Capture the cell that displays the provided text and extract its [X, Y] central coordinate. 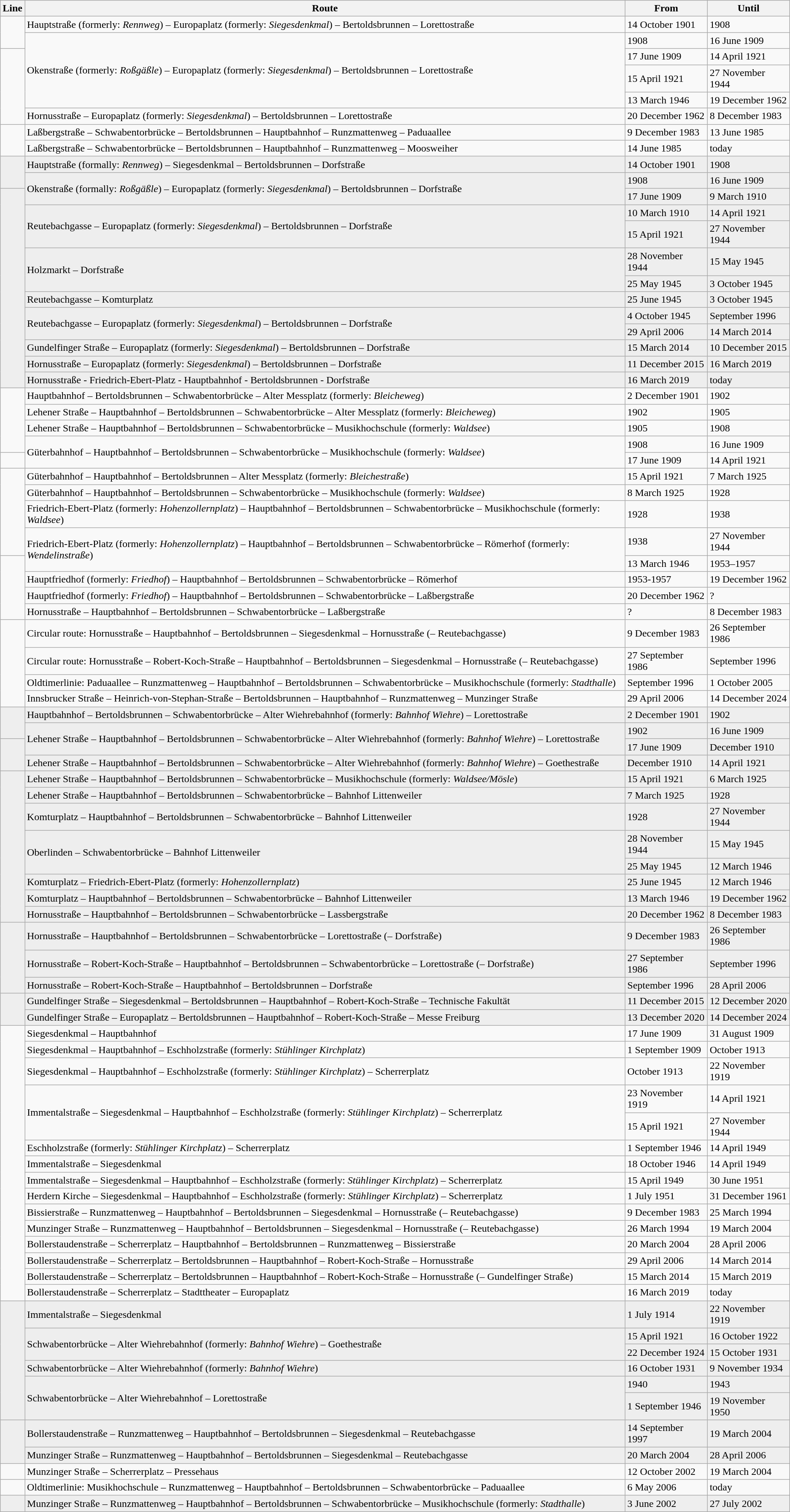
15 March 2019 [749, 1276]
26 March 1994 [666, 1228]
31 August 1909 [749, 1033]
15 October 1931 [749, 1352]
Munzinger Straße – Runzmattenweg – Hauptbahnhof – Bertoldsbrunnen – Schwabentorbrücke – Musikhochschule (formerly: Stadthalle) [325, 1504]
12 December 2020 [749, 1001]
19 November 1950 [749, 1406]
Bollerstaudenstraße – Scherrerplatz – Bertoldsbrunnen – Hauptbahnhof – Robert-Koch-Straße – Hornusstraße (– Gundelfinger Straße) [325, 1276]
Okenstraße (formerly: Roßgäßle) – Europaplatz (formerly: Siegesdenkmal) – Bertoldsbrunnen – Lorettostraße [325, 70]
Munzinger Straße – Runzmattenweg – Hauptbahnhof – Bertoldsbrunnen – Siegesdenkmal – Hornusstraße (– Reutebachgasse) [325, 1228]
Lehener Straße – Hauptbahnhof – Bertoldsbrunnen – Schwabentorbrücke – Alter Wiehrebahnhof (formerly: Bahnhof Wiehre) – Lorettostraße [325, 739]
12 October 2002 [666, 1471]
Bollerstaudenstraße – Scherrerplatz – Bertoldsbrunnen – Hauptbahnhof – Robert-Koch-Straße – Hornusstraße [325, 1260]
Gundelfinger Straße – Europaplatz – Bertoldsbrunnen – Hauptbahnhof – Robert-Koch-Straße – Messe Freiburg [325, 1017]
13 December 2020 [666, 1017]
Komturplatz – Friedrich-Ebert-Platz (formerly: Hohenzollernplatz) [325, 882]
6 March 1925 [749, 779]
4 October 1945 [666, 316]
1 July 1914 [666, 1314]
Hornusstraße – Robert-Koch-Straße – Hauptbahnhof – Bertoldsbrunnen – Schwabentorbrücke – Lorettostraße (– Dorfstraße) [325, 963]
Hornusstraße - Friedrich-Ebert-Platz - Hauptbahnhof - Bertoldsbrunnen - Dorfstraße [325, 380]
25 March 1994 [749, 1212]
15 April 1949 [666, 1180]
Oldtimerlinie: Paduaallee – Runzmattenweg – Hauptbahnhof – Bertoldsbrunnen – Schwabentorbrücke – Musikhochschule (formerly: Stadthalle) [325, 683]
1 September 1909 [666, 1049]
From [666, 8]
Hauptbahnhof – Bertoldsbrunnen – Schwabentorbrücke – Alter Wiehrebahnhof (formerly: Bahnhof Wiehre) – Lorettostraße [325, 715]
23 November 1919 [666, 1098]
Okenstraße (formally: Roßgäßle) – Europaplatz (formerly: Siegesdenkmal) – Bertoldsbrunnen – Dorfstraße [325, 188]
Friedrich-Ebert-Platz (formerly: Hohenzollernplatz) – Hauptbahnhof – Bertoldsbrunnen – Schwabentorbrücke – Musikhochschule (formerly: Waldsee) [325, 514]
Schwabentorbrücke – Alter Wiehrebahnhof (formerly: Bahnhof Wiehre) – Goethestraße [325, 1344]
Until [749, 8]
Munzinger Straße – Scherrerplatz – Pressehaus [325, 1471]
Siegesdenkmal – Hauptbahnhof – Eschholzstraße (formerly: Stühlinger Kirchplatz) – Scherrerplatz [325, 1071]
16 October 1922 [749, 1336]
Lehener Straße – Hauptbahnhof – Bertoldsbrunnen – Schwabentorbrücke – Alter Wiehrebahnhof (formerly: Bahnhof Wiehre) – Goethestraße [325, 763]
Hauptfriedhof (formerly: Friedhof) – Hauptbahnhof – Bertoldsbrunnen – Schwabentorbrücke – Römerhof [325, 580]
30 June 1951 [749, 1180]
1 October 2005 [749, 683]
Bollerstaudenstraße – Scherrerplatz – Hauptbahnhof – Bertoldsbrunnen – Runzmattenweg – Bissierstraße [325, 1244]
Holzmarkt – Dorfstraße [325, 270]
18 October 1946 [666, 1164]
Circular route: Hornusstraße – Robert-Koch-Straße – Hauptbahnhof – Bertoldsbrunnen – Siegesdenkmal – Hornusstraße (– Reutebachgasse) [325, 661]
Siegesdenkmal – Hauptbahnhof [325, 1033]
Hornusstraße – Robert-Koch-Straße – Hauptbahnhof – Bertoldsbrunnen – Dorfstraße [325, 985]
16 October 1931 [666, 1368]
13 June 1985 [749, 132]
Hauptbahnhof – Bertoldsbrunnen – Schwabentorbrücke – Alter Messplatz (formerly: Bleicheweg) [325, 396]
Route [325, 8]
Gundelfinger Straße – Europaplatz (formerly: Siegesdenkmal) – Bertoldsbrunnen – Dorfstraße [325, 348]
Laßbergstraße – Schwabentorbrücke – Bertoldsbrunnen – Hauptbahnhof – Runzmattenweg – Moosweiher [325, 148]
Bollerstaudenstraße – Runzmattenweg – Hauptbahnhof – Bertoldsbrunnen – Siegesdenkmal – Reutebachgasse [325, 1433]
Reutebachgasse – Komturplatz [325, 300]
Lehener Straße – Hauptbahnhof – Bertoldsbrunnen – Schwabentorbrücke – Bahnhof Littenweiler [325, 795]
Lehener Straße – Hauptbahnhof – Bertoldsbrunnen – Schwabentorbrücke – Musikhochschule (formerly: Waldsee) [325, 428]
Gundelfinger Straße – Siegesdenkmal – Bertoldsbrunnen – Hauptbahnhof – Robert-Koch-Straße – Technische Fakultät [325, 1001]
1953–1957 [749, 564]
Hornusstraße – Hauptbahnhof – Bertoldsbrunnen – Schwabentorbrücke – Laßbergstraße [325, 612]
1953-1957 [666, 580]
1943 [749, 1384]
9 March 1910 [749, 196]
Güterbahnhof – Hauptbahnhof – Bertoldsbrunnen – Alter Messplatz (formerly: Bleichestraße) [325, 476]
Schwabentorbrücke – Alter Wiehrebahnhof – Lorettostraße [325, 1398]
Bollerstaudenstraße – Scherrerplatz – Stadttheater – Europaplatz [325, 1293]
Oldtimerlinie: Musikhochschule – Runzmattenweg – Hauptbahnhof – Bertoldsbrunnen – Schwabentorbrücke – Paduaallee [325, 1488]
Laßbergstraße – Schwabentorbrücke – Bertoldsbrunnen – Hauptbahnhof – Runzmattenweg – Paduaallee [325, 132]
Schwabentorbrücke – Alter Wiehrebahnhof (formerly: Bahnhof Wiehre) [325, 1368]
8 March 1925 [666, 493]
Hornusstraße – Hauptbahnhof – Bertoldsbrunnen – Schwabentorbrücke – Lassbergstraße [325, 914]
14 June 1985 [666, 148]
Hornusstraße – Hauptbahnhof – Bertoldsbrunnen – Schwabentorbrücke – Lorettostraße (– Dorfstraße) [325, 936]
22 December 1924 [666, 1352]
1940 [666, 1384]
6 May 2006 [666, 1488]
Bissierstraße – Runzmattenweg – Hauptbahnhof – Bertoldsbrunnen – Siegesdenkmal – Hornusstraße (– Reutebachgasse) [325, 1212]
Hornusstraße – Europaplatz (formerly: Siegesdenkmal) – Bertoldsbrunnen – Dorfstraße [325, 364]
14 September 1997 [666, 1433]
Herdern Kirche – Siegesdenkmal – Hauptbahnhof – Eschholzstraße (formerly: Stühlinger Kirchplatz) – Scherrerplatz [325, 1196]
Innsbrucker Straße – Heinrich-von-Stephan-Straße – Bertoldsbrunnen – Hauptbahnhof – Runzmattenweg – Munzinger Straße [325, 699]
Lehener Straße – Hauptbahnhof – Bertoldsbrunnen – Schwabentorbrücke – Musikhochschule (formerly: Waldsee/Mösle) [325, 779]
3 June 2002 [666, 1504]
Eschholzstraße (formerly: Stühlinger Kirchplatz) – Scherrerplatz [325, 1148]
10 December 2015 [749, 348]
Hauptfriedhof (formerly: Friedhof) – Hauptbahnhof – Bertoldsbrunnen – Schwabentorbrücke – Laßbergstraße [325, 596]
Circular route: Hornusstraße – Hauptbahnhof – Bertoldsbrunnen – Siegesdenkmal – Hornusstraße (– Reutebachgasse) [325, 633]
Line [13, 8]
Munzinger Straße – Runzmattenweg – Hauptbahnhof – Bertoldsbrunnen – Siegesdenkmal – Reutebachgasse [325, 1455]
Lehener Straße – Hauptbahnhof – Bertoldsbrunnen – Schwabentorbrücke – Alter Messplatz (formerly: Bleicheweg) [325, 412]
1 July 1951 [666, 1196]
Oberlinden – Schwabentorbrücke – Bahnhof Littenweiler [325, 853]
9 November 1934 [749, 1368]
Siegesdenkmal – Hauptbahnhof – Eschholzstraße (formerly: Stühlinger Kirchplatz) [325, 1049]
Hornusstraße – Europaplatz (formerly: Siegesdenkmal) – Bertoldsbrunnen – Lorettostraße [325, 116]
27 July 2002 [749, 1504]
10 March 1910 [666, 212]
Friedrich-Ebert-Platz (formerly: Hohenzollernplatz) – Hauptbahnhof – Bertoldsbrunnen – Schwabentorbrücke – Römerhof (formerly: Wendelinstraße) [325, 550]
Hauptstraße (formerly: Rennweg) – Europaplatz (formerly: Siegesdenkmal) – Bertoldsbrunnen – Lorettostraße [325, 24]
31 December 1961 [749, 1196]
Hauptstraße (formally: Rennweg) – Siegesdenkmal – Bertoldsbrunnen – Dorfstraße [325, 164]
